Output the [x, y] coordinate of the center of the cell containing the given text.  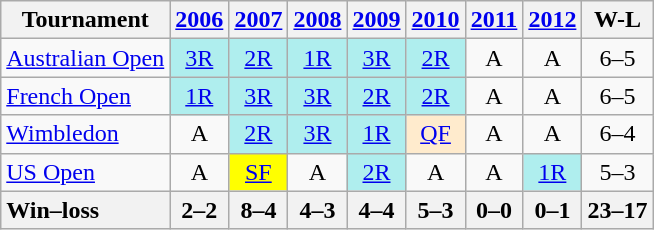
6–4 [618, 134]
2–2 [200, 210]
2010 [436, 20]
QF [436, 134]
2008 [318, 20]
Australian Open [86, 58]
US Open [86, 172]
0–1 [552, 210]
Win–loss [86, 210]
23–17 [618, 210]
2006 [200, 20]
4–4 [376, 210]
0–0 [494, 210]
2011 [494, 20]
Wimbledon [86, 134]
Tournament [86, 20]
2009 [376, 20]
2012 [552, 20]
2007 [258, 20]
SF [258, 172]
French Open [86, 96]
8–4 [258, 210]
W-L [618, 20]
4–3 [318, 210]
